Locate the cell with the specified text and output its (X, Y) center coordinate. 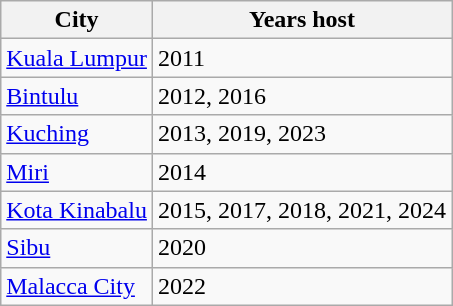
Kuching (77, 134)
2015, 2017, 2018, 2021, 2024 (302, 210)
Bintulu (77, 96)
2013, 2019, 2023 (302, 134)
Malacca City (77, 286)
2011 (302, 58)
2014 (302, 172)
Kuala Lumpur (77, 58)
2012, 2016 (302, 96)
2020 (302, 248)
City (77, 20)
Kota Kinabalu (77, 210)
2022 (302, 286)
Miri (77, 172)
Sibu (77, 248)
Years host (302, 20)
